Extract the (x, y) coordinate from the center of the cell holding the provided text.  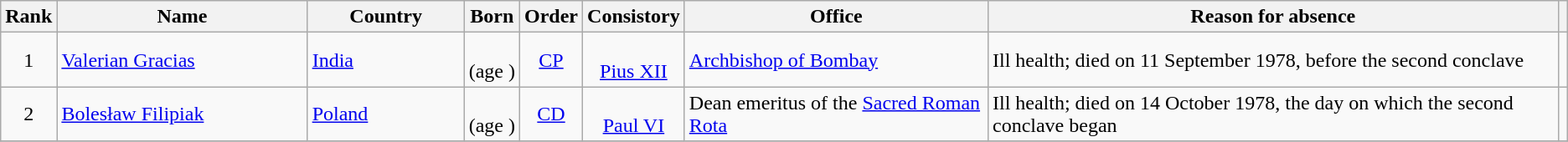
Valerian Gracias (183, 60)
Rank (28, 17)
Order (551, 17)
Paul VI (634, 114)
Pius XII (634, 60)
1 (28, 60)
Ill health; died on 14 October 1978, the day on which the second conclave began (1273, 114)
CD (551, 114)
Consistory (634, 17)
Office (836, 17)
Dean emeritus of the Sacred Roman Rota (836, 114)
Reason for absence (1273, 17)
India (385, 60)
Born (492, 17)
Ill health; died on 11 September 1978, before the second conclave (1273, 60)
CP (551, 60)
Poland (385, 114)
Archbishop of Bombay (836, 60)
Country (385, 17)
Bolesław Filipiak (183, 114)
2 (28, 114)
Name (183, 17)
